Pinpoint the cell where the given text exists, returning its (X, Y) midpoint coordinate. 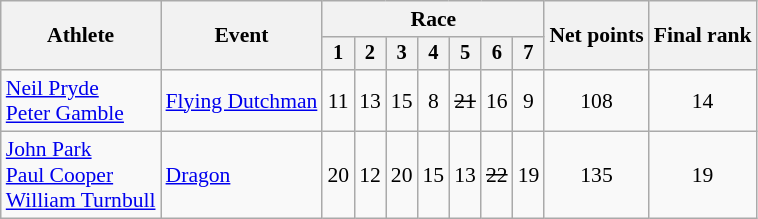
Neil PrydePeter Gamble (81, 100)
Final rank (703, 36)
Net points (596, 36)
1 (338, 54)
21 (465, 100)
9 (529, 100)
4 (434, 54)
Flying Dutchman (242, 100)
Dragon (242, 176)
Race (433, 19)
6 (497, 54)
22 (497, 176)
7 (529, 54)
8 (434, 100)
Event (242, 36)
135 (596, 176)
12 (370, 176)
2 (370, 54)
14 (703, 100)
Athlete (81, 36)
3 (402, 54)
5 (465, 54)
11 (338, 100)
16 (497, 100)
John ParkPaul CooperWilliam Turnbull (81, 176)
108 (596, 100)
